Determine the (X, Y) coordinate at the center of the cell enclosing the given text.  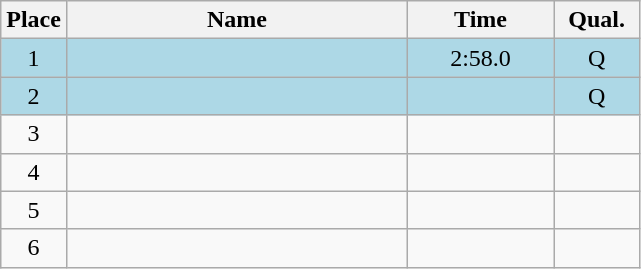
3 (34, 134)
Place (34, 20)
Time (481, 20)
2:58.0 (481, 58)
Name (236, 20)
4 (34, 172)
2 (34, 96)
Qual. (597, 20)
6 (34, 248)
1 (34, 58)
5 (34, 210)
